Provide the (x, y) coordinate of the cell's center where the given text is located.  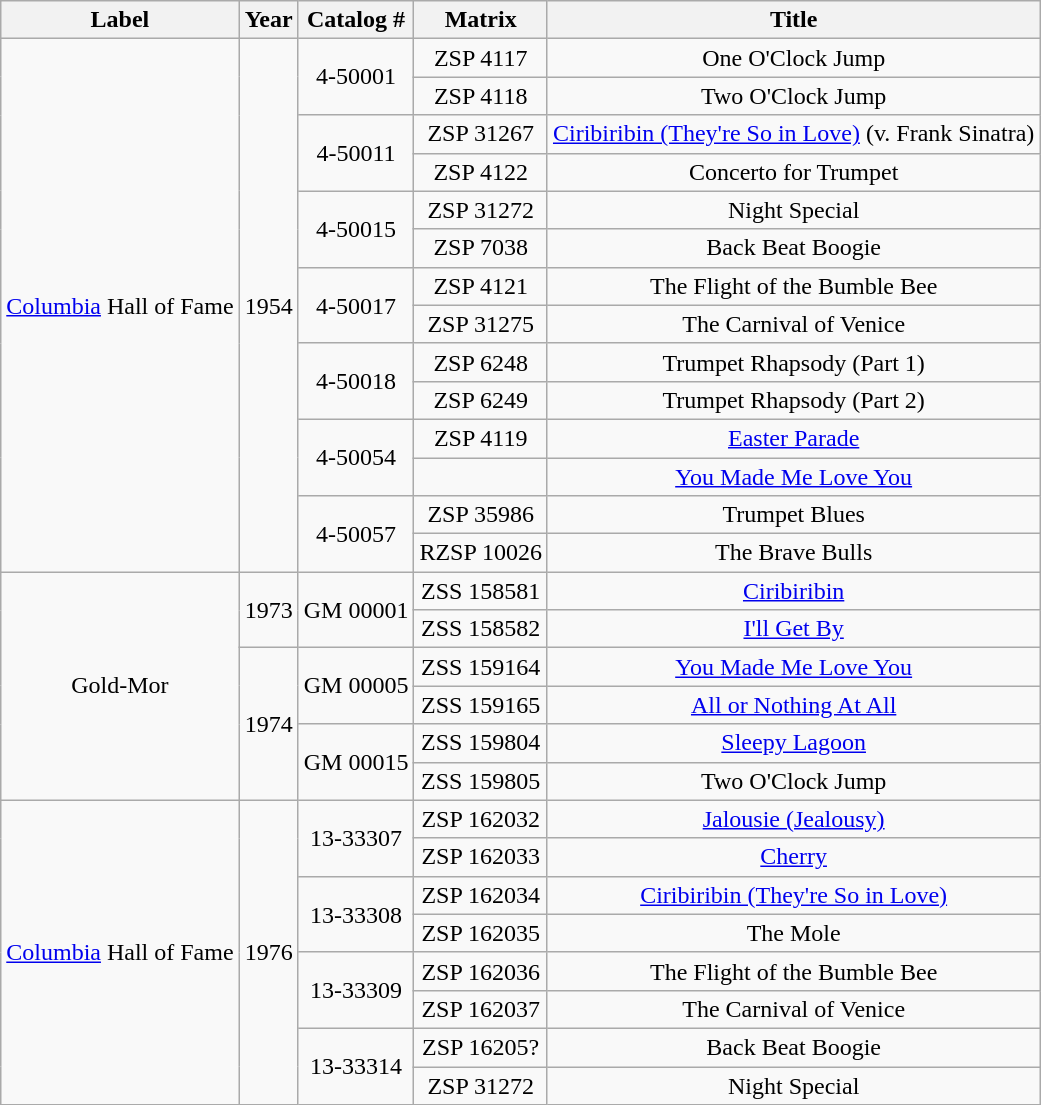
I'll Get By (793, 629)
ZSP 16205? (481, 1047)
Matrix (481, 20)
1976 (268, 952)
ZSP 4119 (481, 438)
ZSP 4118 (481, 96)
RZSP 10026 (481, 553)
Title (793, 20)
ZSP 162035 (481, 933)
ZSP 162036 (481, 971)
Ciribiribin (793, 591)
4-50015 (356, 229)
13-33308 (356, 914)
Sleepy Lagoon (793, 743)
4-50018 (356, 381)
Year (268, 20)
ZSP 4121 (481, 286)
ZSS 159164 (481, 667)
ZSP 162037 (481, 1009)
13-33307 (356, 838)
GM 00005 (356, 686)
ZSS 158581 (481, 591)
ZSP 6248 (481, 362)
ZSP 162033 (481, 857)
Trumpet Blues (793, 515)
ZSP 162032 (481, 819)
4-50057 (356, 534)
Gold-Mor (120, 686)
ZSP 31275 (481, 324)
One O'Clock Jump (793, 58)
Ciribiribin (They're So in Love) (793, 895)
4-50011 (356, 153)
Ciribiribin (They're So in Love) (v. Frank Sinatra) (793, 134)
Jalousie (Jealousy) (793, 819)
ZSS 159165 (481, 705)
Concerto for Trumpet (793, 172)
1973 (268, 610)
Label (120, 20)
13-33309 (356, 990)
ZSS 159804 (481, 743)
ZSP 4122 (481, 172)
4-50001 (356, 77)
ZSP 31267 (481, 134)
The Brave Bulls (793, 553)
ZSP 4117 (481, 58)
Catalog # (356, 20)
GM 00001 (356, 610)
Easter Parade (793, 438)
All or Nothing At All (793, 705)
4-50054 (356, 457)
Trumpet Rhapsody (Part 2) (793, 400)
ZSP 162034 (481, 895)
ZSP 7038 (481, 248)
4-50017 (356, 305)
ZSS 158582 (481, 629)
ZSP 35986 (481, 515)
1954 (268, 306)
Cherry (793, 857)
ZSS 159805 (481, 781)
The Mole (793, 933)
13-33314 (356, 1066)
ZSP 6249 (481, 400)
GM 00015 (356, 762)
1974 (268, 724)
Trumpet Rhapsody (Part 1) (793, 362)
